Return (X, Y) of the center of cell containing provided text 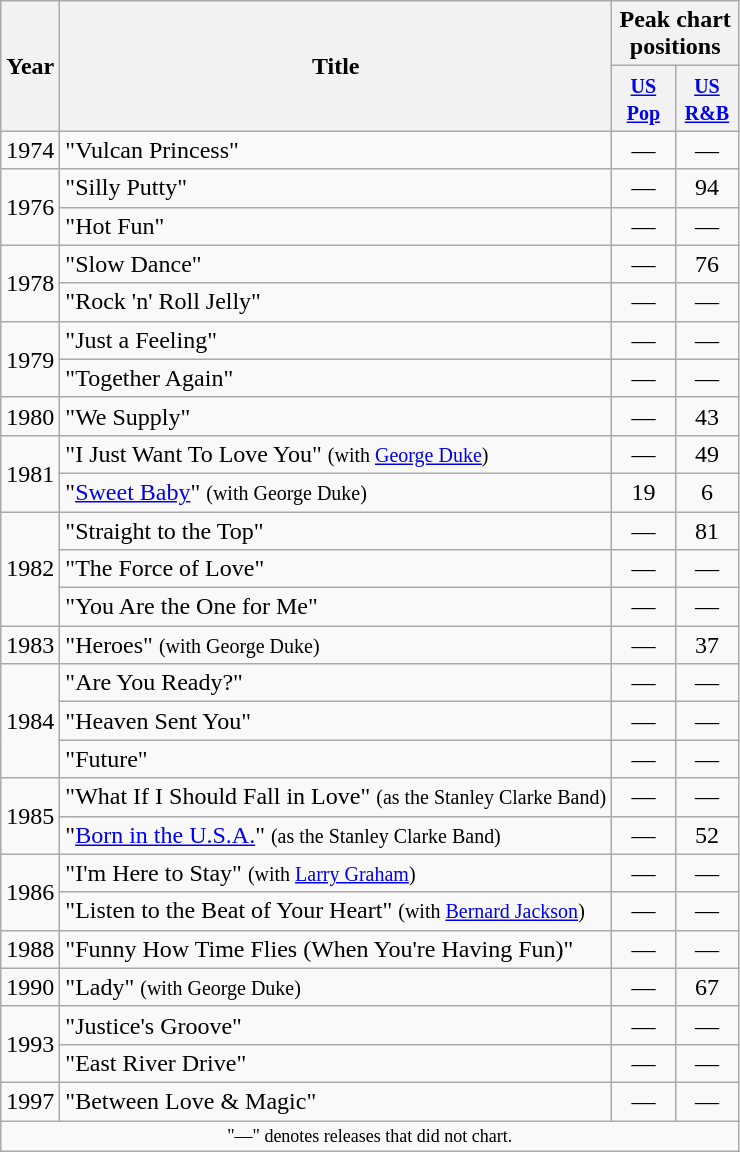
"Heaven Sent You" (336, 721)
"The Force of Love" (336, 569)
"—" denotes releases that did not chart. (370, 1136)
US R&B (707, 98)
"Sweet Baby" (with George Duke) (336, 492)
"I Just Want To Love You" (with George Duke) (336, 454)
"Together Again" (336, 378)
1988 (30, 949)
"Lady" (with George Duke) (336, 987)
"Hot Fun" (336, 226)
"Silly Putty" (336, 188)
81 (707, 531)
"Heroes" (with George Duke) (336, 645)
1979 (30, 359)
1993 (30, 1044)
Peak chart positions (676, 34)
76 (707, 264)
"Future" (336, 759)
1985 (30, 816)
Title (336, 66)
49 (707, 454)
19 (644, 492)
1981 (30, 473)
"Listen to the Beat of Your Heart" (with Bernard Jackson) (336, 911)
"Just a Feeling" (336, 340)
6 (707, 492)
1990 (30, 987)
1974 (30, 150)
"Vulcan Princess" (336, 150)
43 (707, 416)
"Funny How Time Flies (When You're Having Fun)" (336, 949)
"Born in the U.S.A." (as the Stanley Clarke Band) (336, 835)
US Pop (644, 98)
52 (707, 835)
"Rock 'n' Roll Jelly" (336, 302)
1976 (30, 207)
1980 (30, 416)
"East River Drive" (336, 1063)
1983 (30, 645)
1986 (30, 892)
"What If I Should Fall in Love" (as the Stanley Clarke Band) (336, 797)
Year (30, 66)
1982 (30, 569)
"You Are the One for Me" (336, 607)
1997 (30, 1101)
"We Supply" (336, 416)
"Slow Dance" (336, 264)
1984 (30, 721)
"Between Love & Magic" (336, 1101)
37 (707, 645)
"Justice's Groove" (336, 1025)
"Straight to the Top" (336, 531)
"Are You Ready?" (336, 683)
1978 (30, 283)
67 (707, 987)
"I'm Here to Stay" (with Larry Graham) (336, 873)
94 (707, 188)
